Scan for the cell matching the given text and deliver its [x, y] coordinate at center. 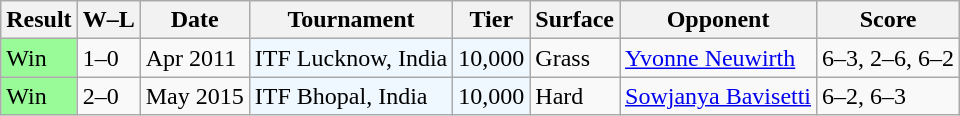
ITF Lucknow, India [350, 58]
Yvonne Neuwirth [718, 58]
Apr 2011 [194, 58]
Opponent [718, 20]
ITF Bhopal, India [350, 96]
Date [194, 20]
6–3, 2–6, 6–2 [888, 58]
W–L [108, 20]
Sowjanya Bavisetti [718, 96]
Surface [575, 20]
1–0 [108, 58]
Score [888, 20]
6–2, 6–3 [888, 96]
Grass [575, 58]
Hard [575, 96]
Tier [492, 20]
2–0 [108, 96]
Tournament [350, 20]
Result [39, 20]
May 2015 [194, 96]
